Find where the given text appears and provide that cell's center as (x, y) coordinate. 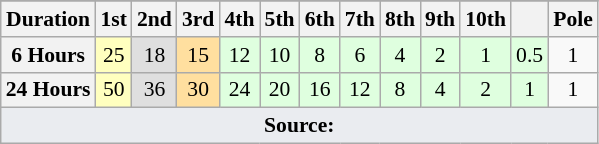
20 (280, 90)
50 (114, 90)
4th (239, 19)
25 (114, 55)
6 Hours (48, 55)
10 (280, 55)
2nd (154, 19)
18 (154, 55)
6 (360, 55)
9th (440, 19)
10th (486, 19)
24 Hours (48, 90)
Pole (573, 19)
36 (154, 90)
15 (198, 55)
24 (239, 90)
30 (198, 90)
0.5 (530, 55)
5th (280, 19)
Source: (300, 126)
16 (320, 90)
1st (114, 19)
7th (360, 19)
8th (400, 19)
6th (320, 19)
Duration (48, 19)
3rd (198, 19)
